Determine the (x, y) coordinate at the center of the cell enclosing the given text.  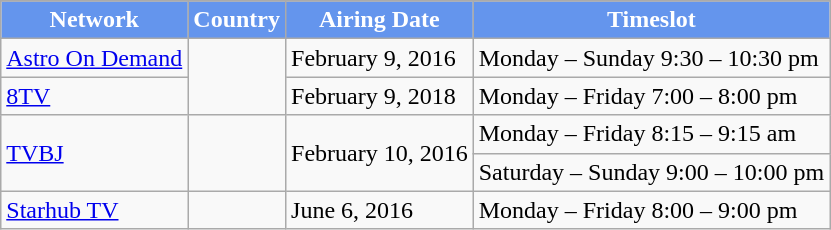
Timeslot (651, 20)
Monday – Sunday 9:30 – 10:30 pm (651, 58)
February 9, 2018 (380, 96)
Monday – Friday 8:00 – 9:00 pm (651, 210)
Country (237, 20)
Monday – Friday 7:00 – 8:00 pm (651, 96)
Airing Date (380, 20)
February 9, 2016 (380, 58)
Monday – Friday 8:15 – 9:15 am (651, 134)
8TV (94, 96)
Saturday – Sunday 9:00 – 10:00 pm (651, 172)
Network (94, 20)
TVBJ (94, 153)
Starhub TV (94, 210)
June 6, 2016 (380, 210)
Astro On Demand (94, 58)
February 10, 2016 (380, 153)
